Determine the (x, y) coordinate at the center of the cell enclosing the given text.  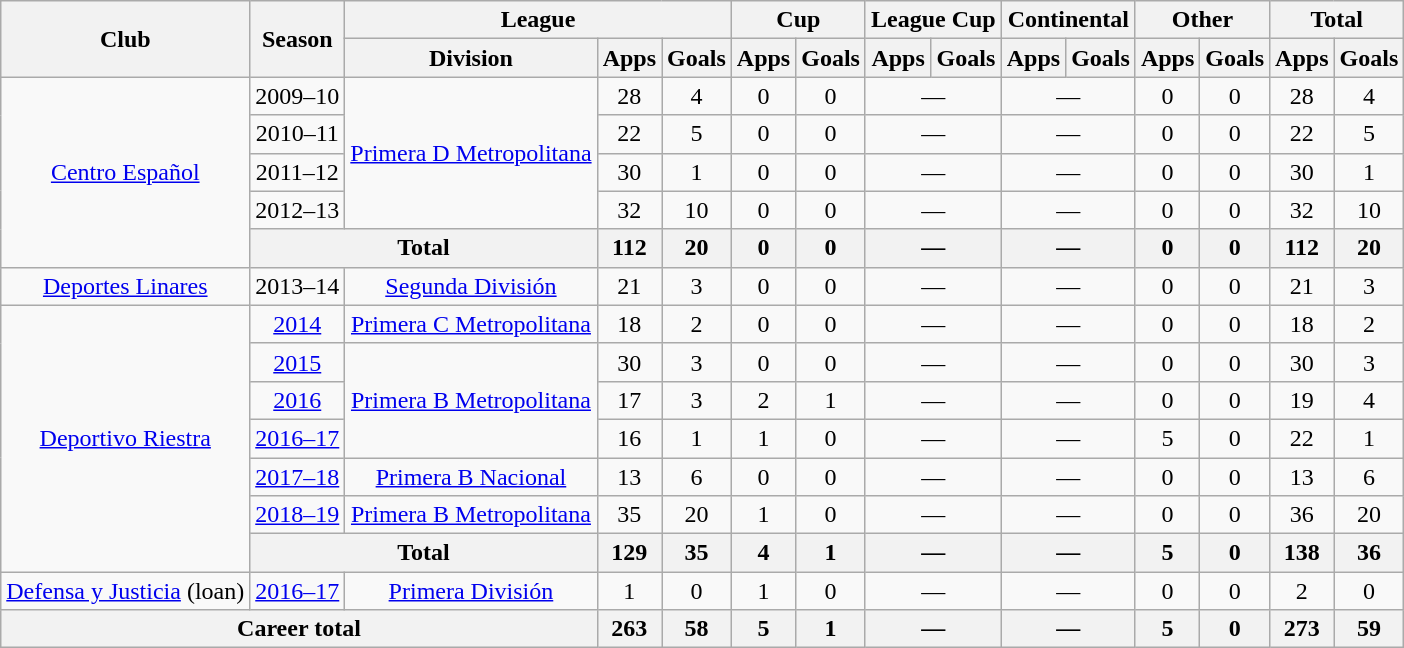
Primera División (471, 591)
Continental (1068, 20)
2013–14 (298, 286)
Deportivo Riestra (126, 438)
Club (126, 39)
2010–11 (298, 134)
Other (1202, 20)
129 (629, 553)
Defensa y Justicia (loan) (126, 591)
Cup (798, 20)
263 (629, 629)
2014 (298, 324)
2016 (298, 400)
17 (629, 400)
2015 (298, 362)
2018–19 (298, 515)
League Cup (933, 20)
2011–12 (298, 172)
138 (1302, 553)
58 (697, 629)
Division (471, 58)
Primera D Metropolitana (471, 153)
Deportes Linares (126, 286)
Segunda División (471, 286)
Centro Español (126, 172)
2017–18 (298, 477)
16 (629, 438)
Career total (299, 629)
19 (1302, 400)
59 (1369, 629)
Season (298, 39)
273 (1302, 629)
2009–10 (298, 96)
Primera B Nacional (471, 477)
League (538, 20)
Primera C Metropolitana (471, 324)
2012–13 (298, 210)
